Identify which cell holds the provided text, then report its (x, y) central coordinate. 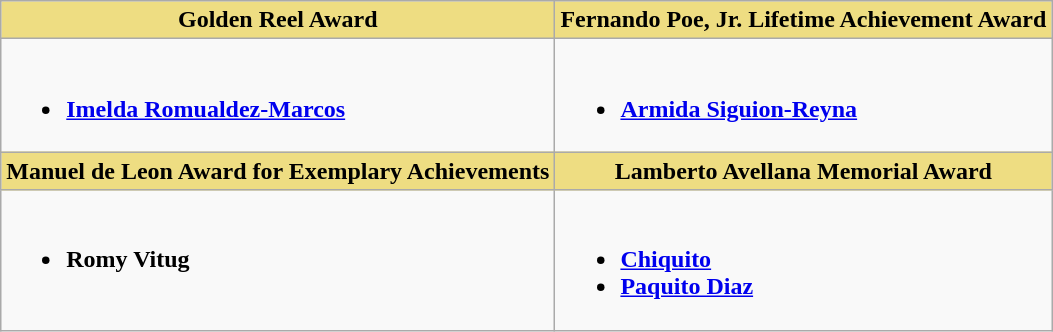
Golden Reel Award (278, 20)
Armida Siguion-Reyna (804, 96)
ChiquitoPaquito Diaz (804, 260)
Romy Vitug (278, 260)
Lamberto Avellana Memorial Award (804, 171)
Manuel de Leon Award for Exemplary Achievements (278, 171)
Imelda Romualdez-Marcos (278, 96)
Fernando Poe, Jr. Lifetime Achievement Award (804, 20)
